Output the [x, y] coordinate of the center of the cell containing the given text.  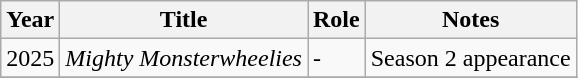
- [337, 58]
Notes [470, 20]
Season 2 appearance [470, 58]
Title [184, 20]
2025 [30, 58]
Mighty Monsterwheelies [184, 58]
Role [337, 20]
Year [30, 20]
